Pinpoint the cell where the given text exists, returning its (x, y) midpoint coordinate. 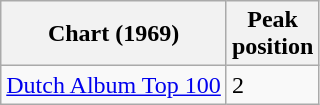
Dutch Album Top 100 (114, 85)
Peakposition (272, 34)
2 (272, 85)
Chart (1969) (114, 34)
